Find where the given text appears and provide that cell's center as [x, y] coordinate. 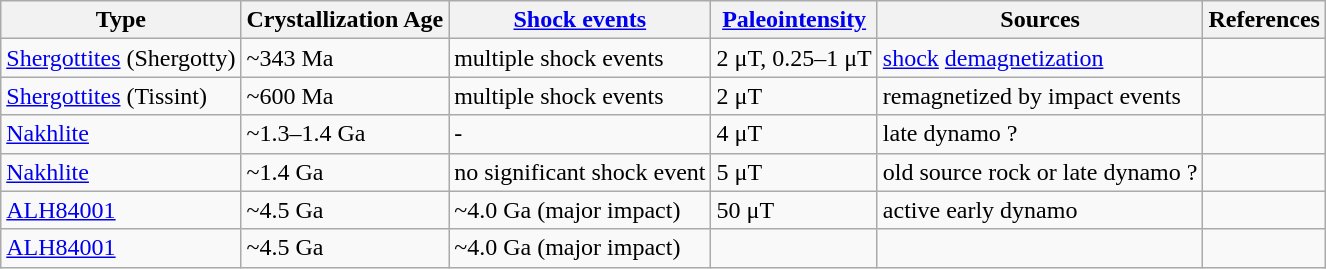
50 μT [794, 210]
Shock events [580, 20]
Crystallization Age [345, 20]
- [580, 134]
Sources [1040, 20]
2 μT [794, 96]
4 μT [794, 134]
2 μT, 0.25–1 μT [794, 58]
old source rock or late dynamo ? [1040, 172]
Paleointensity [794, 20]
~1.4 Ga [345, 172]
5 μT [794, 172]
Type [121, 20]
Shergottites (Tissint) [121, 96]
~343 Ma [345, 58]
no significant shock event [580, 172]
active early dynamo [1040, 210]
Shergottites (Shergotty) [121, 58]
shock demagnetization [1040, 58]
late dynamo ? [1040, 134]
remagnetized by impact events [1040, 96]
~1.3–1.4 Ga [345, 134]
~600 Ma [345, 96]
References [1264, 20]
